Provide the (X, Y) coordinate of the cell's center where the given text is located.  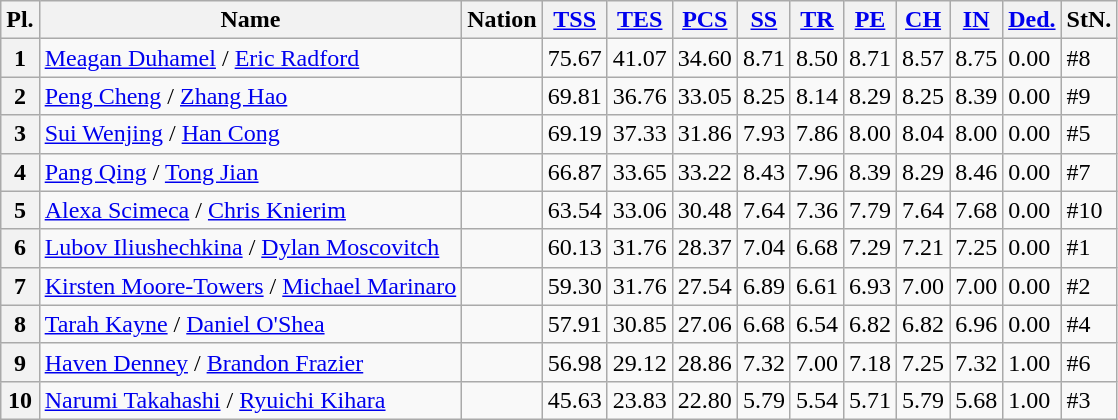
45.63 (574, 400)
7 (20, 286)
PE (870, 20)
8.75 (976, 58)
2 (20, 96)
66.87 (574, 172)
5.68 (976, 400)
69.19 (574, 134)
8.50 (816, 58)
5 (20, 210)
60.13 (574, 248)
28.86 (704, 362)
7.18 (870, 362)
33.06 (640, 210)
56.98 (574, 362)
#10 (1089, 210)
Sui Wenjing / Han Cong (250, 134)
30.85 (640, 324)
6.93 (870, 286)
Ded. (1032, 20)
10 (20, 400)
Peng Cheng / Zhang Hao (250, 96)
Nation (502, 20)
Meagan Duhamel / Eric Radford (250, 58)
5.71 (870, 400)
Lubov Iliushechkina / Dylan Moscovitch (250, 248)
6.89 (764, 286)
41.07 (640, 58)
7.29 (870, 248)
7.21 (924, 248)
TSS (574, 20)
7.36 (816, 210)
#3 (1089, 400)
#4 (1089, 324)
8.57 (924, 58)
8.43 (764, 172)
#6 (1089, 362)
22.80 (704, 400)
7.68 (976, 210)
31.86 (704, 134)
#5 (1089, 134)
23.83 (640, 400)
#7 (1089, 172)
Haven Denney / Brandon Frazier (250, 362)
30.48 (704, 210)
69.81 (574, 96)
IN (976, 20)
#2 (1089, 286)
#9 (1089, 96)
TES (640, 20)
8.04 (924, 134)
34.60 (704, 58)
#8 (1089, 58)
#1 (1089, 248)
Alexa Scimeca / Chris Knierim (250, 210)
8.46 (976, 172)
28.37 (704, 248)
27.06 (704, 324)
29.12 (640, 362)
8 (20, 324)
CH (924, 20)
StN. (1089, 20)
33.65 (640, 172)
63.54 (574, 210)
59.30 (574, 286)
3 (20, 134)
6.54 (816, 324)
Pl. (20, 20)
TR (816, 20)
7.86 (816, 134)
1 (20, 58)
57.91 (574, 324)
SS (764, 20)
37.33 (640, 134)
7.79 (870, 210)
Name (250, 20)
Tarah Kayne / Daniel O'Shea (250, 324)
33.05 (704, 96)
9 (20, 362)
27.54 (704, 286)
6.61 (816, 286)
7.93 (764, 134)
33.22 (704, 172)
4 (20, 172)
7.04 (764, 248)
Narumi Takahashi / Ryuichi Kihara (250, 400)
Pang Qing / Tong Jian (250, 172)
PCS (704, 20)
36.76 (640, 96)
75.67 (574, 58)
7.96 (816, 172)
6.96 (976, 324)
6 (20, 248)
5.54 (816, 400)
8.14 (816, 96)
Kirsten Moore-Towers / Michael Marinaro (250, 286)
